Pinpoint the cell where the given text exists, returning its [x, y] midpoint coordinate. 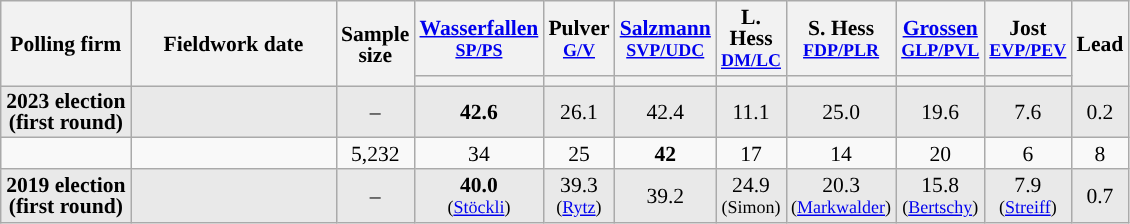
0.2 [1100, 112]
26.1 [578, 112]
6 [1028, 154]
S. HessFDP/PLR [841, 38]
L. HessDM/LC [751, 38]
0.7 [1100, 196]
SalzmannSVP/UDC [666, 38]
2023 election (first round) [66, 112]
42.4 [666, 112]
20.3(Markwalder) [841, 196]
17 [751, 154]
11.1 [751, 112]
20 [940, 154]
39.3(Rytz) [578, 196]
Polling firm [66, 44]
40.0(Stöckli) [478, 196]
2019 election (first round) [66, 196]
25 [578, 154]
WasserfallenSP/PS [478, 38]
25.0 [841, 112]
19.6 [940, 112]
42 [666, 154]
5,232 [375, 154]
39.2 [666, 196]
15.8(Bertschy) [940, 196]
7.9(Streiff) [1028, 196]
GrossenGLP/PVL [940, 38]
Fieldwork date [234, 44]
Samplesize [375, 44]
Lead [1100, 44]
JostEVP/PEV [1028, 38]
8 [1100, 154]
34 [478, 154]
42.6 [478, 112]
24.9(Simon) [751, 196]
14 [841, 154]
PulverG/V [578, 38]
7.6 [1028, 112]
